For the text-containing cell, return its midpoint in [x, y] coordinate format. 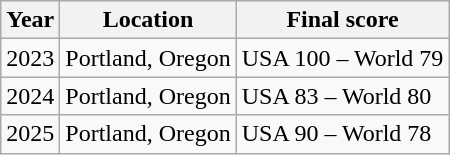
Final score [342, 20]
2024 [30, 96]
Location [148, 20]
Year [30, 20]
2025 [30, 134]
USA 83 – World 80 [342, 96]
USA 100 – World 79 [342, 58]
USA 90 – World 78 [342, 134]
2023 [30, 58]
